For the text-containing cell, return its midpoint in (x, y) coordinate format. 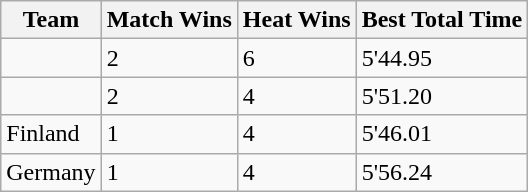
5'51.20 (442, 96)
Germany (51, 172)
Heat Wins (296, 20)
5'44.95 (442, 58)
6 (296, 58)
Match Wins (169, 20)
Finland (51, 134)
5'46.01 (442, 134)
Team (51, 20)
Best Total Time (442, 20)
5'56.24 (442, 172)
